Output the (X, Y) coordinate of the center of the cell containing the given text.  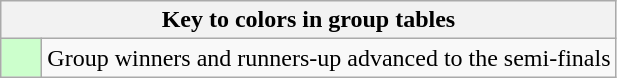
Key to colors in group tables (308, 20)
Group winners and runners-up advanced to the semi-finals (329, 58)
